Find where the given text appears and provide that cell's center as (x, y) coordinate. 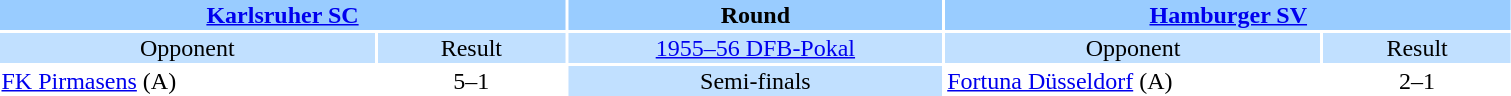
2–1 (1416, 81)
Fortuna Düsseldorf (A) (1134, 81)
Semi-finals (756, 81)
FK Pirmasens (A) (188, 81)
Hamburger SV (1228, 15)
1955–56 DFB-Pokal (756, 48)
Karlsruher SC (282, 15)
Round (756, 15)
5–1 (472, 81)
